Find where the given text appears and provide that cell's center as [X, Y] coordinate. 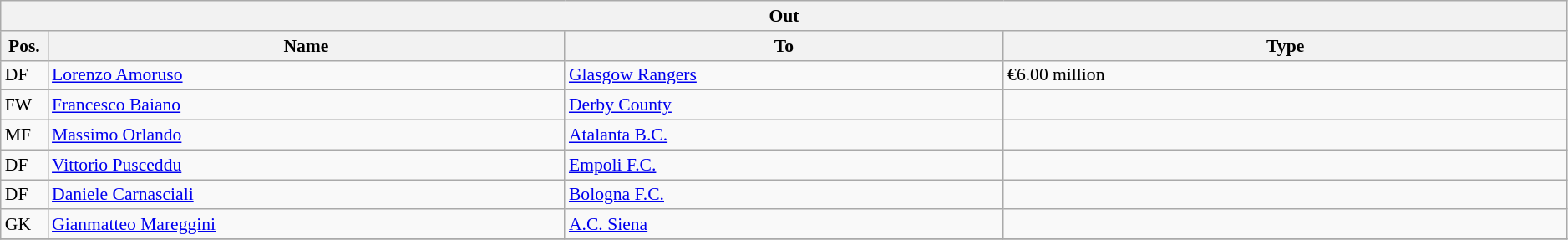
FW [24, 105]
Francesco Baiano [306, 105]
Vittorio Pusceddu [306, 165]
Out [784, 16]
To [784, 46]
Gianmatteo Mareggini [306, 225]
Bologna F.C. [784, 195]
Empoli F.C. [784, 165]
Lorenzo Amoruso [306, 75]
MF [24, 135]
Massimo Orlando [306, 135]
€6.00 million [1285, 75]
Pos. [24, 46]
Daniele Carnasciali [306, 195]
Derby County [784, 105]
A.C. Siena [784, 225]
Glasgow Rangers [784, 75]
Name [306, 46]
Atalanta B.C. [784, 135]
GK [24, 225]
Type [1285, 46]
